Find where the given text appears and provide that cell's center as [X, Y] coordinate. 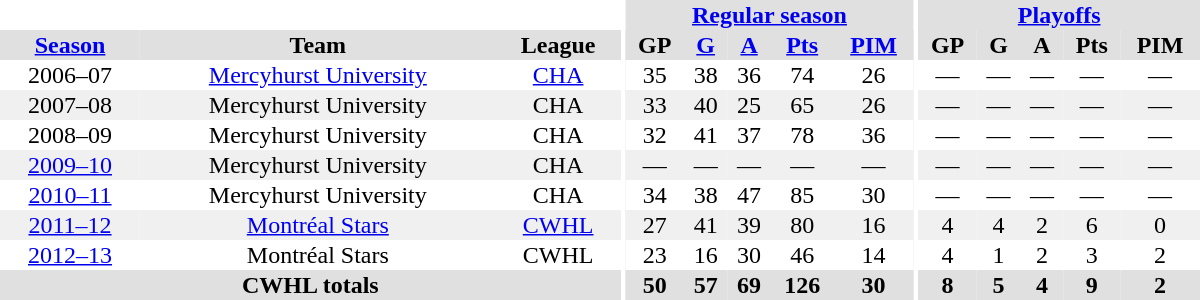
40 [706, 105]
Team [318, 45]
5 [998, 285]
2009–10 [70, 165]
2008–09 [70, 135]
39 [748, 225]
35 [654, 75]
32 [654, 135]
23 [654, 255]
14 [874, 255]
3 [1092, 255]
2007–08 [70, 105]
46 [802, 255]
League [558, 45]
2012–13 [70, 255]
27 [654, 225]
25 [748, 105]
50 [654, 285]
57 [706, 285]
85 [802, 195]
2006–07 [70, 75]
65 [802, 105]
1 [998, 255]
2010–11 [70, 195]
34 [654, 195]
80 [802, 225]
74 [802, 75]
37 [748, 135]
8 [947, 285]
9 [1092, 285]
Playoffs [1059, 15]
Regular season [769, 15]
Season [70, 45]
2011–12 [70, 225]
0 [1160, 225]
69 [748, 285]
CWHL totals [310, 285]
126 [802, 285]
6 [1092, 225]
78 [802, 135]
47 [748, 195]
33 [654, 105]
